For the text-containing cell, return its midpoint in (x, y) coordinate format. 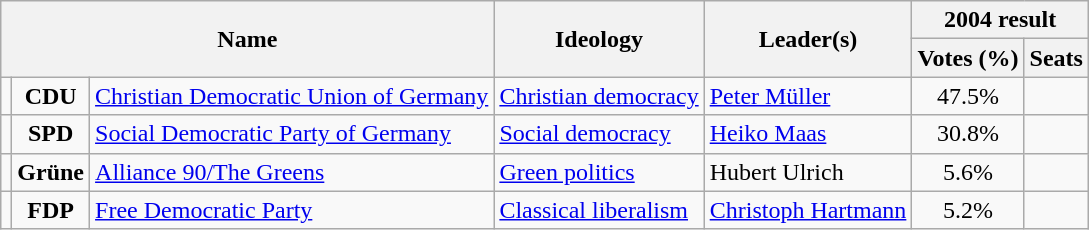
Heiko Maas (808, 134)
Social Democratic Party of Germany (292, 134)
Hubert Ulrich (808, 172)
Christian Democratic Union of Germany (292, 96)
Votes (%) (968, 58)
47.5% (968, 96)
CDU (51, 96)
Ideology (599, 39)
Free Democratic Party (292, 210)
Leader(s) (808, 39)
Seats (1056, 58)
SPD (51, 134)
Green politics (599, 172)
5.6% (968, 172)
Peter Müller (808, 96)
Alliance 90/The Greens (292, 172)
30.8% (968, 134)
Grüne (51, 172)
2004 result (1000, 20)
Name (248, 39)
5.2% (968, 210)
FDP (51, 210)
Classical liberalism (599, 210)
Christian democracy (599, 96)
Christoph Hartmann (808, 210)
Social democracy (599, 134)
